Scan for the cell matching the given text and deliver its (X, Y) coordinate at center. 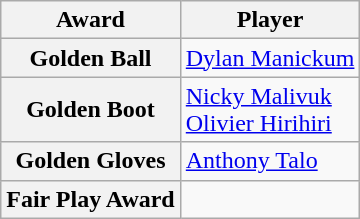
Nicky Malivuk Olivier Hirihiri (270, 110)
Fair Play Award (91, 199)
Anthony Talo (270, 161)
Player (270, 20)
Award (91, 20)
Golden Boot (91, 110)
Golden Ball (91, 58)
Golden Gloves (91, 161)
Dylan Manickum (270, 58)
